Find where the given text appears and provide that cell's center as [x, y] coordinate. 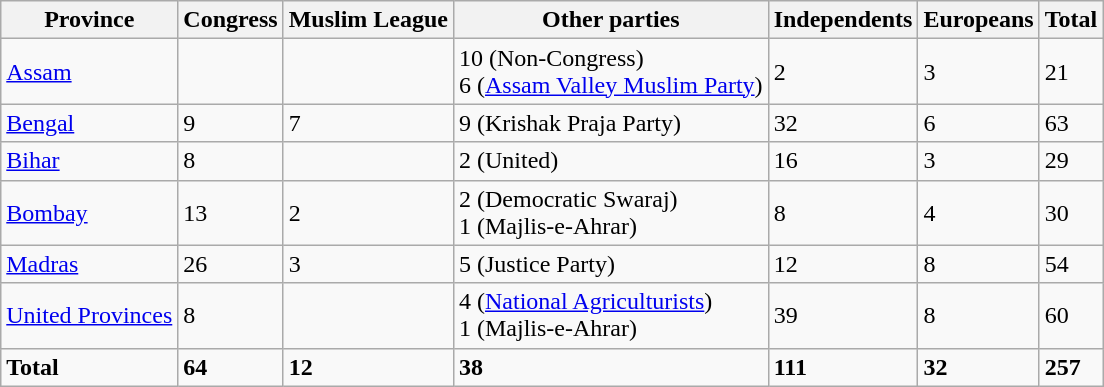
2 (Democratic Swaraj)1 (Majlis-e-Ahrar) [610, 212]
6 [978, 123]
2 (United) [610, 161]
9 [230, 123]
10 (Non-Congress)6 (Assam Valley Muslim Party) [610, 72]
54 [1071, 264]
29 [1071, 161]
13 [230, 212]
63 [1071, 123]
16 [843, 161]
Madras [90, 264]
Bihar [90, 161]
Independents [843, 20]
257 [1071, 367]
Other parties [610, 20]
30 [1071, 212]
Bombay [90, 212]
64 [230, 367]
Muslim League [368, 20]
60 [1071, 316]
Assam [90, 72]
Bengal [90, 123]
5 (Justice Party) [610, 264]
26 [230, 264]
21 [1071, 72]
Congress [230, 20]
Province [90, 20]
Europeans [978, 20]
United Provinces [90, 316]
111 [843, 367]
38 [610, 367]
7 [368, 123]
4 (National Agriculturists)1 (Majlis-e-Ahrar) [610, 316]
4 [978, 212]
9 (Krishak Praja Party) [610, 123]
39 [843, 316]
